Provide the (x, y) coordinate of the cell's center where the given text is located.  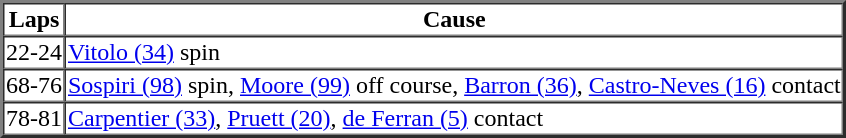
Cause (454, 20)
Carpentier (33), Pruett (20), de Ferran (5) contact (454, 118)
68-76 (34, 86)
Sospiri (98) spin, Moore (99) off course, Barron (36), Castro-Neves (16) contact (454, 86)
Vitolo (34) spin (454, 52)
Laps (34, 20)
78-81 (34, 118)
22-24 (34, 52)
